Pinpoint the cell where the given text exists, returning its (x, y) midpoint coordinate. 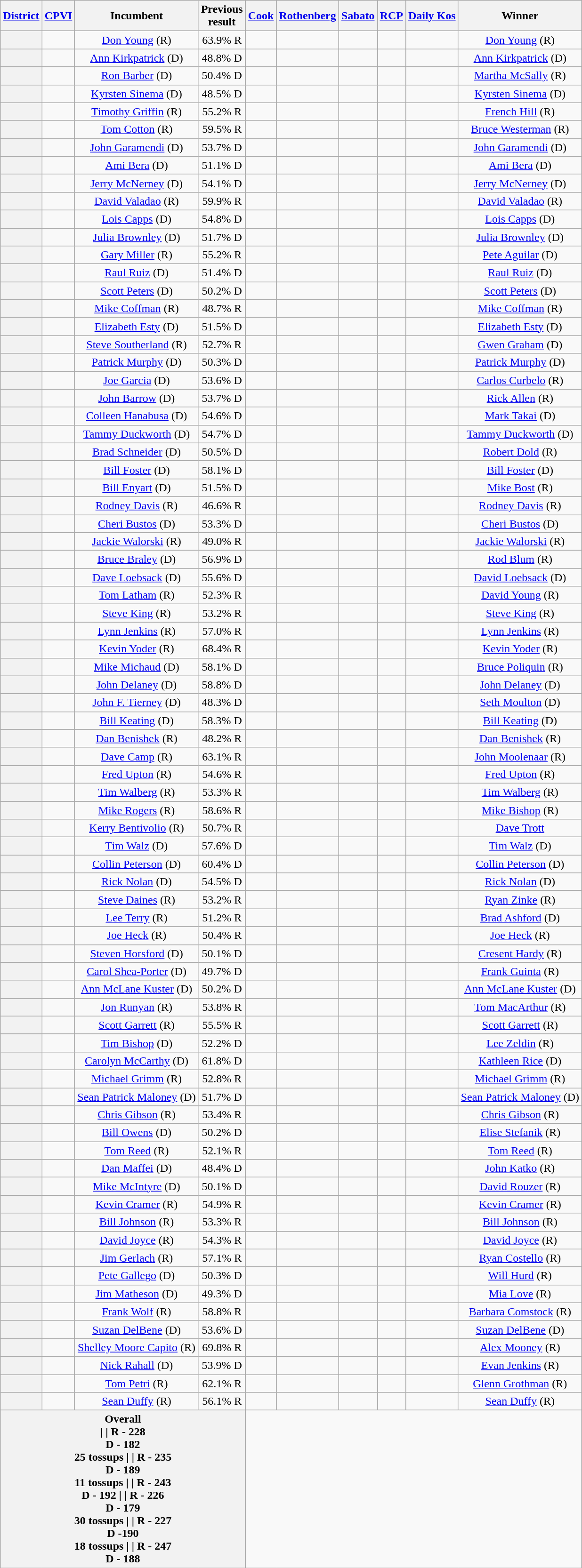
51.2% R (222, 918)
Gary Miller (R) (137, 255)
Dave Loebsack (D) (137, 577)
Frank Wolf (R) (137, 1312)
Steven Horsford (D) (137, 953)
Shelley Moore Capito (R) (137, 1347)
Lee Zeldin (R) (520, 1043)
David Young (R) (520, 595)
Mia Love (R) (520, 1294)
David Loebsack (D) (520, 577)
Kathleen Rice (D) (520, 1061)
53.4% R (222, 1115)
62.1% R (222, 1383)
69.8% R (222, 1347)
50.7% R (222, 828)
63.1% R (222, 756)
Bruce Braley (D) (137, 560)
Previousresult (222, 16)
Pete Gallego (D) (137, 1276)
52.3% R (222, 595)
Evan Jenkins (R) (520, 1365)
Lee Terry (R) (137, 918)
Ryan Costello (R) (520, 1258)
61.8% D (222, 1061)
57.6% D (222, 846)
49.7% D (222, 971)
John Katko (R) (520, 1168)
63.9% R (222, 40)
Mike McIntyre (D) (137, 1186)
49.3% D (222, 1294)
Tim Bishop (D) (137, 1043)
Elise Stefanik (R) (520, 1133)
Pete Aguilar (D) (520, 255)
Tom Petri (R) (137, 1383)
53.8% R (222, 1007)
Frank Guinta (R) (520, 971)
Seth Moulton (D) (520, 703)
49.0% R (222, 542)
Glenn Grothman (R) (520, 1383)
Rick Allen (R) (520, 398)
David Rouzer (R) (520, 1186)
District (21, 16)
Sabato (358, 16)
Tom Cotton (R) (137, 129)
Incumbent (137, 16)
54.8% D (222, 219)
53.9% D (222, 1365)
48.3% D (222, 703)
Mike Bost (R) (520, 488)
Bruce Westerman (R) (520, 129)
Dave Trott (520, 828)
Nick Rahall (D) (137, 1365)
Rothenberg (307, 16)
Bill Owens (D) (137, 1133)
Kerry Bentivolio (R) (137, 828)
58.3% D (222, 720)
48.2% R (222, 738)
John Moolenaar (R) (520, 756)
Barbara Comstock (R) (520, 1312)
Mike Rogers (R) (137, 810)
48.4% D (222, 1168)
52.8% R (222, 1079)
RCP (391, 16)
Robert Dold (R) (520, 452)
Gwen Graham (D) (520, 344)
Rod Blum (R) (520, 560)
48.7% R (222, 309)
50.4% D (222, 76)
French Hill (R) (520, 112)
54.1% D (222, 183)
Alex Mooney (R) (520, 1347)
John F. Tierney (D) (137, 703)
Mark Takai (D) (520, 416)
Dan Maffei (D) (137, 1168)
Ron Barber (D) (137, 76)
52.2% D (222, 1043)
Ryan Zinke (R) (520, 900)
Tom Latham (R) (137, 595)
Joe Garcia (D) (137, 380)
Daily Kos (432, 16)
Cresent Hardy (R) (520, 953)
54.9% R (222, 1204)
55.5% R (222, 1025)
Carlos Curbelo (R) (520, 380)
Brad Ashford (D) (520, 918)
Will Hurd (R) (520, 1276)
54.6% R (222, 774)
Dave Camp (R) (137, 756)
54.6% D (222, 416)
Jon Runyan (R) (137, 1007)
55.6% D (222, 577)
Bruce Poliquin (R) (520, 667)
56.9% D (222, 560)
46.6% R (222, 505)
68.4% R (222, 649)
54.5% D (222, 882)
Tom MacArthur (R) (520, 1007)
Bill Enyart (D) (137, 488)
48.5% D (222, 94)
Brad Schneider (D) (137, 452)
52.7% R (222, 344)
51.1% D (222, 165)
Colleen Hanabusa (D) (137, 416)
John Barrow (D) (137, 398)
Martha McSally (R) (520, 76)
53.3% D (222, 524)
54.3% R (222, 1240)
CPVI (58, 16)
Cook (261, 16)
58.6% R (222, 810)
50.4% R (222, 936)
Jim Matheson (D) (137, 1294)
59.9% R (222, 201)
50.5% D (222, 452)
52.1% R (222, 1151)
51.4% D (222, 273)
Carolyn McCarthy (D) (137, 1061)
54.7% D (222, 434)
48.8% D (222, 58)
60.4% D (222, 864)
Timothy Griffin (R) (137, 112)
57.1% R (222, 1258)
Steve Southerland (R) (137, 344)
Mike Bishop (R) (520, 810)
Mike Michaud (D) (137, 667)
56.1% R (222, 1401)
58.8% R (222, 1312)
Carol Shea-Porter (D) (137, 971)
57.0% R (222, 631)
Steve Daines (R) (137, 900)
58.8% D (222, 685)
Winner (520, 16)
59.5% R (222, 129)
Jim Gerlach (R) (137, 1258)
